Return [X, Y] of the center of cell containing provided text 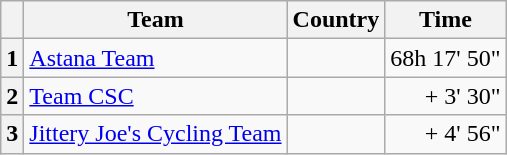
Time [446, 20]
Team [156, 20]
Jittery Joe's Cycling Team [156, 134]
Astana Team [156, 58]
Team CSC [156, 96]
+ 3' 30" [446, 96]
2 [12, 96]
1 [12, 58]
68h 17' 50" [446, 58]
Country [336, 20]
+ 4' 56" [446, 134]
3 [12, 134]
